Identify which cell holds the provided text, then report its [x, y] central coordinate. 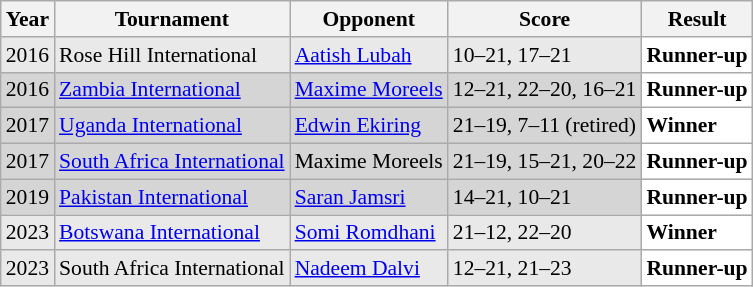
Saran Jamsri [369, 197]
Aatish Lubah [369, 55]
21–19, 15–21, 20–22 [545, 162]
Score [545, 19]
Nadeem Dalvi [369, 269]
21–12, 22–20 [545, 233]
2019 [28, 197]
Result [696, 19]
Year [28, 19]
12–21, 21–23 [545, 269]
Tournament [172, 19]
Edwin Ekiring [369, 126]
Pakistan International [172, 197]
Uganda International [172, 126]
Zambia International [172, 90]
Botswana International [172, 233]
Somi Romdhani [369, 233]
21–19, 7–11 (retired) [545, 126]
10–21, 17–21 [545, 55]
12–21, 22–20, 16–21 [545, 90]
Opponent [369, 19]
Rose Hill International [172, 55]
14–21, 10–21 [545, 197]
